Detect which cell encompasses the target text, then output its (x, y) center coordinate. 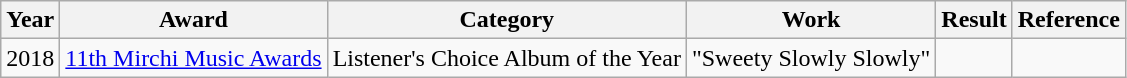
"Sweety Slowly Slowly" (810, 58)
Category (506, 20)
2018 (30, 58)
Award (194, 20)
Listener's Choice Album of the Year (506, 58)
Reference (1068, 20)
Work (810, 20)
11th Mirchi Music Awards (194, 58)
Result (974, 20)
Year (30, 20)
